Provide the (X, Y) coordinate of the cell's center where the given text is located.  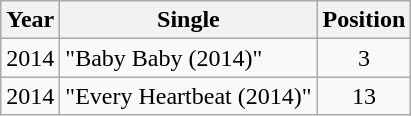
Year (30, 20)
Single (188, 20)
Position (364, 20)
13 (364, 96)
"Baby Baby (2014)" (188, 58)
"Every Heartbeat (2014)" (188, 96)
3 (364, 58)
